Identify which cell holds the provided text, then report its [x, y] central coordinate. 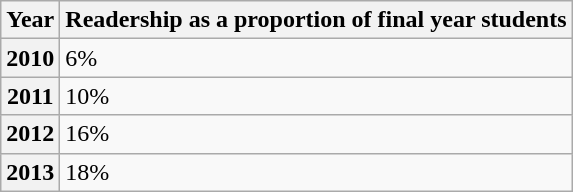
2013 [30, 172]
Year [30, 20]
2012 [30, 134]
6% [316, 58]
18% [316, 172]
Readership as a proportion of final year students [316, 20]
16% [316, 134]
2010 [30, 58]
10% [316, 96]
2011 [30, 96]
